Detect which cell encompasses the target text, then output its (x, y) center coordinate. 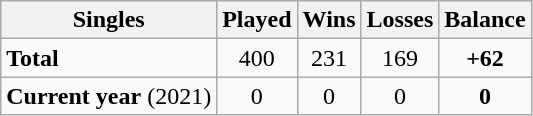
Singles (109, 20)
400 (257, 58)
Losses (400, 20)
Balance (485, 20)
231 (329, 58)
Current year (2021) (109, 96)
Total (109, 58)
169 (400, 58)
Wins (329, 20)
Played (257, 20)
+62 (485, 58)
